Scan for the cell matching the given text and deliver its [X, Y] coordinate at center. 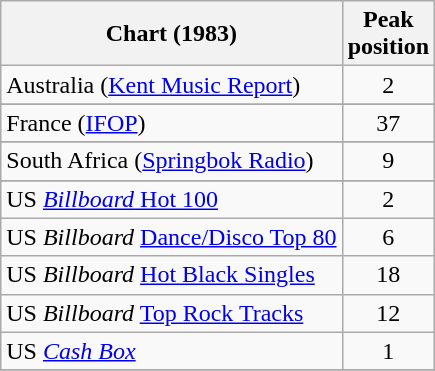
18 [388, 275]
1 [388, 351]
9 [388, 161]
US Billboard Hot 100 [172, 199]
France (IFOP) [172, 123]
6 [388, 237]
Australia (Kent Music Report) [172, 85]
Peakposition [388, 34]
US Billboard Top Rock Tracks [172, 313]
US Cash Box [172, 351]
Chart (1983) [172, 34]
12 [388, 313]
US Billboard Hot Black Singles [172, 275]
US Billboard Dance/Disco Top 80 [172, 237]
South Africa (Springbok Radio) [172, 161]
37 [388, 123]
